Scan for the cell matching the given text and deliver its [x, y] coordinate at center. 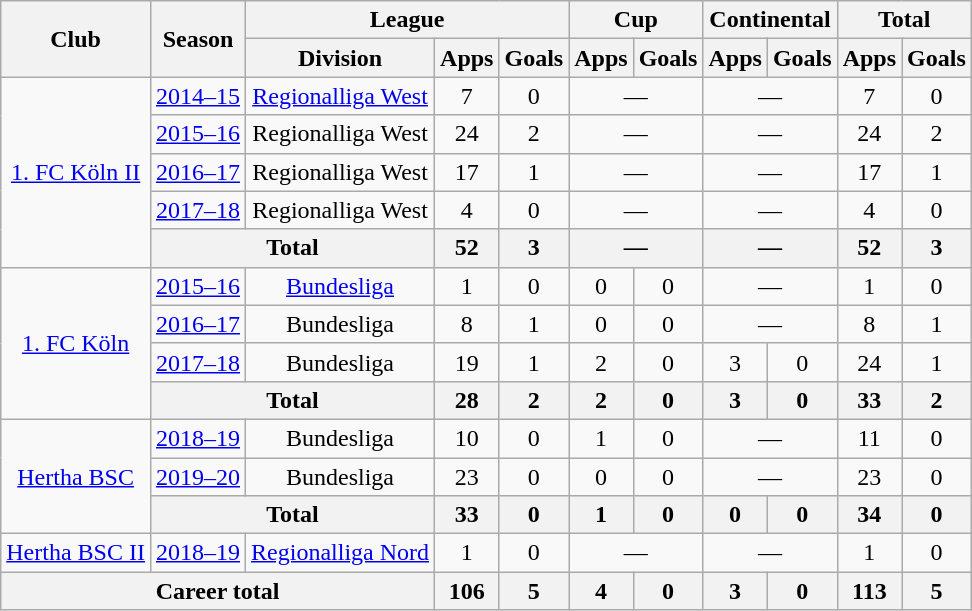
28 [467, 400]
Division [340, 58]
19 [467, 362]
Career total [218, 591]
Cup [636, 20]
Hertha BSC [76, 476]
10 [467, 438]
113 [869, 591]
2019–20 [198, 477]
Hertha BSC II [76, 553]
Continental [770, 20]
2014–15 [198, 96]
1. FC Köln II [76, 172]
Season [198, 39]
34 [869, 515]
1. FC Köln [76, 343]
106 [467, 591]
Club [76, 39]
Regionalliga Nord [340, 553]
11 [869, 438]
League [408, 20]
